Detect which cell encompasses the target text, then output its (X, Y) center coordinate. 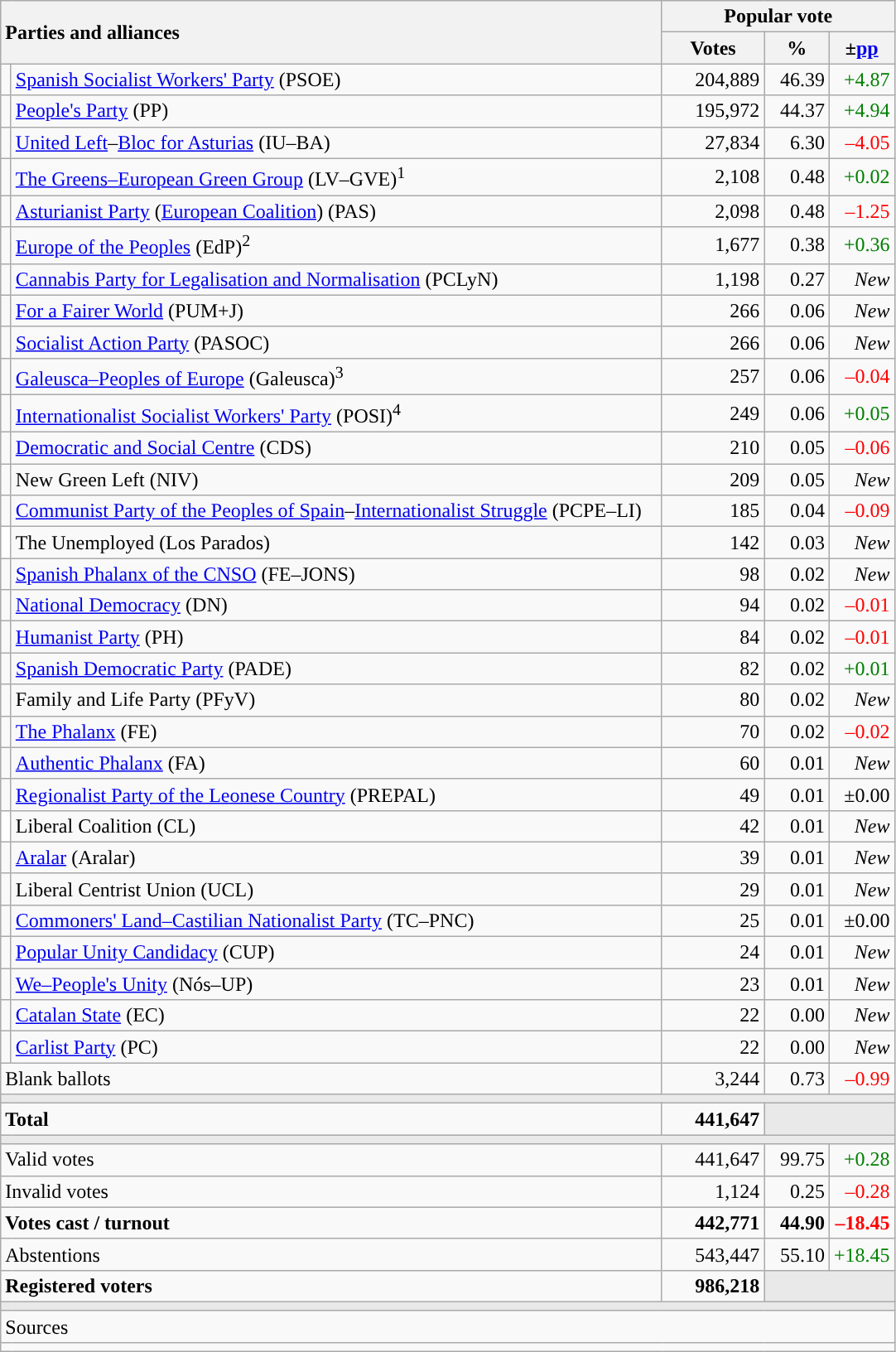
27,834 (713, 142)
Invalid votes (331, 1191)
2,098 (713, 211)
46.39 (797, 80)
+4.87 (861, 80)
±pp (861, 48)
% (797, 48)
0.38 (797, 245)
6.30 (797, 142)
Commoners' Land–Castilian Nationalist Party (TC–PNC) (336, 920)
80 (713, 700)
Sources (447, 1326)
44.37 (797, 111)
Votes cast / turnout (331, 1223)
Abstentions (331, 1254)
195,972 (713, 111)
3,244 (713, 1079)
+0.01 (861, 669)
142 (713, 543)
We–People's Unity (Nós–UP) (336, 984)
The Greens–European Green Group (LV–GVE)1 (336, 177)
249 (713, 414)
National Democracy (DN) (336, 606)
29 (713, 889)
98 (713, 574)
Authentic Phalanx (FA) (336, 763)
82 (713, 669)
–4.05 (861, 142)
–0.99 (861, 1079)
Internationalist Socialist Workers' Party (POSI)4 (336, 414)
Valid votes (331, 1160)
United Left–Bloc for Asturias (IU–BA) (336, 142)
99.75 (797, 1160)
0.04 (797, 511)
Family and Life Party (PFyV) (336, 700)
210 (713, 448)
+0.02 (861, 177)
Catalan State (EC) (336, 1016)
Liberal Centrist Union (UCL) (336, 889)
Popular Unity Candidacy (CUP) (336, 953)
–0.06 (861, 448)
24 (713, 953)
The Phalanx (FE) (336, 732)
2,108 (713, 177)
986,218 (713, 1286)
–0.02 (861, 732)
Humanist Party (PH) (336, 637)
39 (713, 857)
Spanish Phalanx of the CNSO (FE–JONS) (336, 574)
55.10 (797, 1254)
Cannabis Party for Legalisation and Normalisation (PCLyN) (336, 279)
23 (713, 984)
Popular vote (778, 17)
–0.04 (861, 376)
209 (713, 480)
+0.28 (861, 1160)
0.73 (797, 1079)
New Green Left (NIV) (336, 480)
People's Party (PP) (336, 111)
Asturianist Party (European Coalition) (PAS) (336, 211)
Communist Party of the Peoples of Spain–Internationalist Struggle (PCPE–LI) (336, 511)
Blank ballots (331, 1079)
543,447 (713, 1254)
1,677 (713, 245)
The Unemployed (Los Parados) (336, 543)
257 (713, 376)
25 (713, 920)
60 (713, 763)
Registered voters (331, 1286)
84 (713, 637)
185 (713, 511)
+18.45 (861, 1254)
–18.45 (861, 1223)
Total (331, 1119)
0.25 (797, 1191)
Spanish Socialist Workers' Party (PSOE) (336, 80)
Aralar (Aralar) (336, 857)
Spanish Democratic Party (PADE) (336, 669)
442,771 (713, 1223)
Europe of the Peoples (EdP)2 (336, 245)
+0.05 (861, 414)
1,124 (713, 1191)
70 (713, 732)
0.03 (797, 543)
Regionalist Party of the Leonese Country (PREPAL) (336, 794)
Democratic and Social Centre (CDS) (336, 448)
42 (713, 826)
44.90 (797, 1223)
0.27 (797, 279)
204,889 (713, 80)
Parties and alliances (331, 32)
Liberal Coalition (CL) (336, 826)
+4.94 (861, 111)
Carlist Party (PC) (336, 1047)
Socialist Action Party (PASOC) (336, 342)
–0.09 (861, 511)
+0.36 (861, 245)
94 (713, 606)
–0.28 (861, 1191)
1,198 (713, 279)
Galeusca–Peoples of Europe (Galeusca)3 (336, 376)
Votes (713, 48)
49 (713, 794)
–1.25 (861, 211)
For a Fairer World (PUM+J) (336, 311)
